Extract the (x, y) coordinate from the center of the cell holding the provided text.  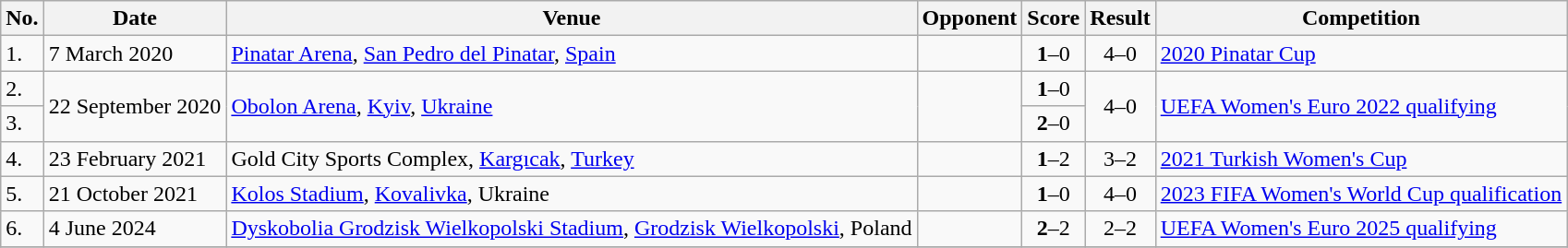
1–2 (1054, 159)
No. (22, 18)
Kolos Stadium, Kovalivka, Ukraine (572, 194)
2023 FIFA Women's World Cup qualification (1361, 194)
Date (135, 18)
2020 Pinatar Cup (1361, 53)
1. (22, 53)
Result (1120, 18)
3–2 (1120, 159)
5. (22, 194)
4. (22, 159)
2. (22, 89)
2–0 (1054, 124)
Opponent (970, 18)
23 February 2021 (135, 159)
7 March 2020 (135, 53)
4 June 2024 (135, 229)
6. (22, 229)
UEFA Women's Euro 2025 qualifying (1361, 229)
Gold City Sports Complex, Kargıcak, Turkey (572, 159)
21 October 2021 (135, 194)
2021 Turkish Women's Cup (1361, 159)
Dyskobolia Grodzisk Wielkopolski Stadium, Grodzisk Wielkopolski, Poland (572, 229)
Competition (1361, 18)
22 September 2020 (135, 106)
Obolon Arena, Kyiv, Ukraine (572, 106)
Venue (572, 18)
3. (22, 124)
Pinatar Arena, San Pedro del Pinatar, Spain (572, 53)
Score (1054, 18)
UEFA Women's Euro 2022 qualifying (1361, 106)
